Locate the cell with the specified text and output its [X, Y] center coordinate. 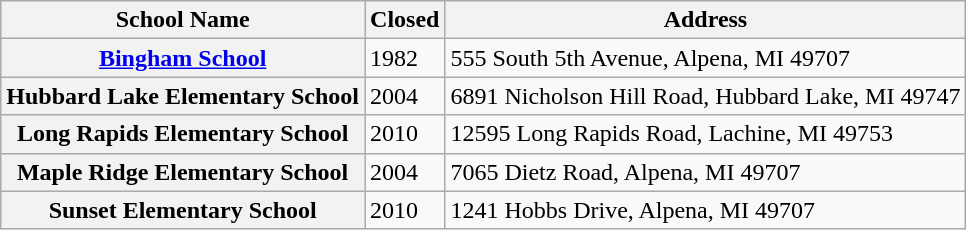
Long Rapids Elementary School [183, 134]
7065 Dietz Road, Alpena, MI 49707 [706, 172]
555 South 5th Avenue, Alpena, MI 49707 [706, 58]
Hubbard Lake Elementary School [183, 96]
6891 Nicholson Hill Road, Hubbard Lake, MI 49747 [706, 96]
Address [706, 20]
Bingham School [183, 58]
School Name [183, 20]
1241 Hobbs Drive, Alpena, MI 49707 [706, 210]
12595 Long Rapids Road, Lachine, MI 49753 [706, 134]
1982 [405, 58]
Maple Ridge Elementary School [183, 172]
Sunset Elementary School [183, 210]
Closed [405, 20]
